Extract the [X, Y] coordinate from the center of the cell holding the provided text.  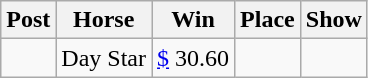
Horse [104, 20]
$ 30.60 [194, 58]
Day Star [104, 58]
Place [268, 20]
Show [334, 20]
Post [28, 20]
Win [194, 20]
